Determine the [X, Y] coordinate at the center of the cell enclosing the given text.  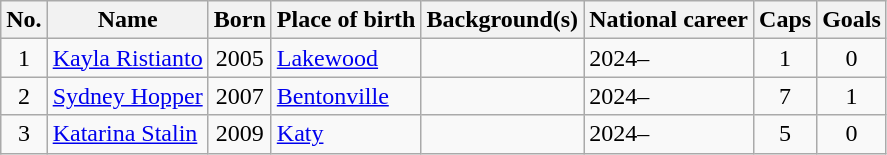
2005 [240, 58]
Background(s) [502, 20]
Caps [786, 20]
Name [128, 20]
5 [786, 134]
3 [24, 134]
National career [669, 20]
Goals [852, 20]
Born [240, 20]
Lakewood [346, 58]
Place of birth [346, 20]
2 [24, 96]
No. [24, 20]
2009 [240, 134]
Kayla Ristianto [128, 58]
2007 [240, 96]
Katarina Stalin [128, 134]
Sydney Hopper [128, 96]
Katy [346, 134]
Bentonville [346, 96]
7 [786, 96]
